Locate the cell with the specified text and output its (x, y) center coordinate. 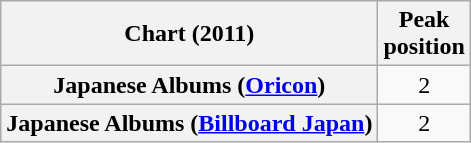
Chart (2011) (190, 34)
Japanese Albums (Billboard Japan) (190, 123)
Peak position (424, 34)
Japanese Albums (Oricon) (190, 85)
